From the cell containing the given text, extract its center point as [x, y] coordinate. 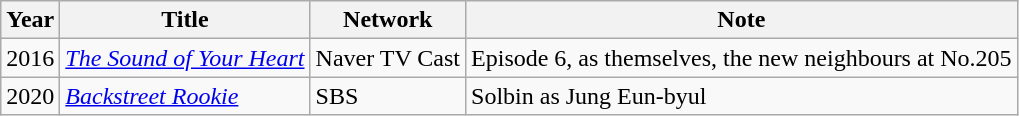
Note [742, 20]
2020 [30, 96]
Network [388, 20]
2016 [30, 58]
Year [30, 20]
The Sound of Your Heart [185, 58]
SBS [388, 96]
Backstreet Rookie [185, 96]
Solbin as Jung Eun-byul [742, 96]
Episode 6, as themselves, the new neighbours at No.205 [742, 58]
Naver TV Cast [388, 58]
Title [185, 20]
